For the text-containing cell, return its midpoint in [X, Y] coordinate format. 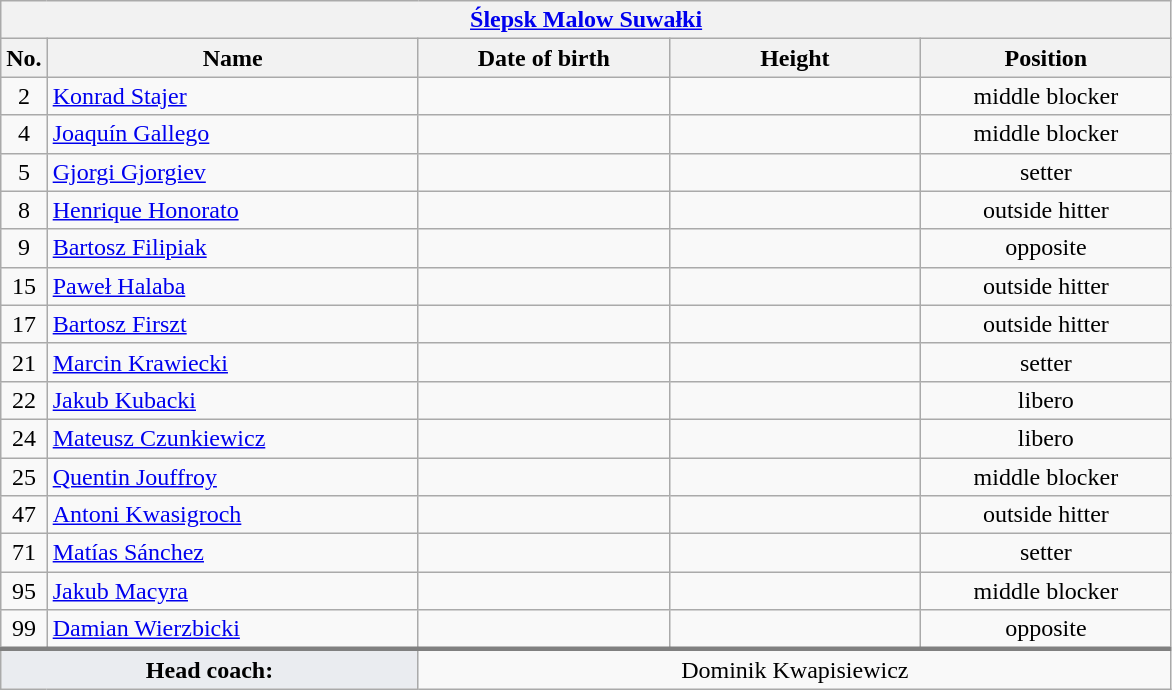
Jakub Macyra [232, 591]
22 [24, 400]
Bartosz Filipiak [232, 248]
Matías Sánchez [232, 553]
9 [24, 248]
Name [232, 58]
17 [24, 324]
Head coach: [210, 669]
Bartosz Firszt [232, 324]
4 [24, 134]
Gjorgi Gjorgiev [232, 172]
71 [24, 553]
Position [1046, 58]
Joaquín Gallego [232, 134]
No. [24, 58]
Quentin Jouffroy [232, 477]
25 [24, 477]
Henrique Honorato [232, 210]
Date of birth [544, 58]
47 [24, 515]
21 [24, 362]
Marcin Krawiecki [232, 362]
Paweł Halaba [232, 286]
95 [24, 591]
5 [24, 172]
Mateusz Czunkiewicz [232, 438]
Konrad Stajer [232, 96]
Ślepsk Malow Suwałki [586, 20]
99 [24, 630]
24 [24, 438]
Jakub Kubacki [232, 400]
Height [794, 58]
8 [24, 210]
2 [24, 96]
Antoni Kwasigroch [232, 515]
Damian Wierzbicki [232, 630]
Dominik Kwapisiewicz [794, 669]
15 [24, 286]
